Return [x, y] of the center of cell containing provided text 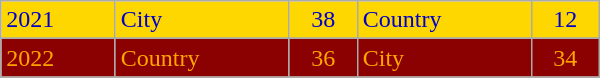
2021 [58, 20]
36 [323, 58]
2022 [58, 58]
12 [565, 20]
38 [323, 20]
34 [565, 58]
